Locate the cell with the specified text and output its [X, Y] center coordinate. 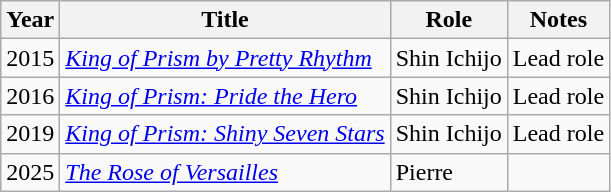
King of Prism by Pretty Rhythm [225, 58]
Year [30, 20]
King of Prism: Pride the Hero [225, 96]
Notes [558, 20]
Role [448, 20]
2025 [30, 172]
Pierre [448, 172]
2015 [30, 58]
King of Prism: Shiny Seven Stars [225, 134]
The Rose of Versailles [225, 172]
Title [225, 20]
2016 [30, 96]
2019 [30, 134]
